Identify which cell holds the provided text, then report its [X, Y] central coordinate. 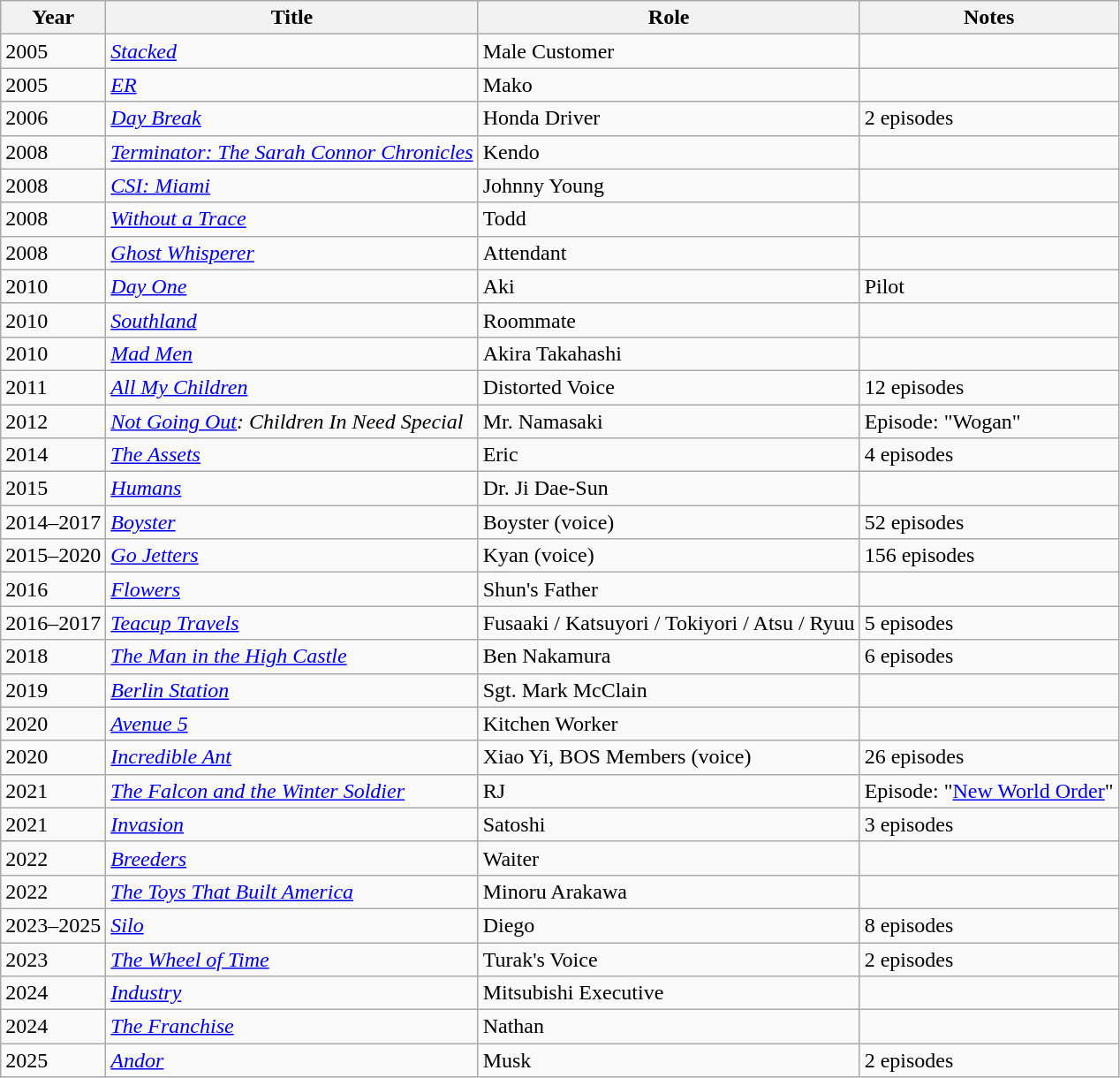
26 episodes [989, 757]
Berlin Station [291, 690]
Sgt. Mark McClain [669, 690]
Akira Takahashi [669, 353]
Eric [669, 455]
52 episodes [989, 522]
Not Going Out: Children In Need Special [291, 421]
Nathan [669, 1027]
Waiter [669, 858]
Breeders [291, 858]
156 episodes [989, 556]
Boyster [291, 522]
Mako [669, 85]
4 episodes [989, 455]
Year [53, 18]
8 episodes [989, 925]
12 episodes [989, 387]
The Man in the High Castle [291, 657]
2016 [53, 589]
Stacked [291, 51]
2018 [53, 657]
2006 [53, 118]
Todd [669, 219]
Satoshi [669, 824]
CSI: Miami [291, 186]
5 episodes [989, 623]
Mitsubishi Executive [669, 993]
Role [669, 18]
Mr. Namasaki [669, 421]
2023–2025 [53, 925]
Aki [669, 286]
The Falcon and the Winter Soldier [291, 791]
Diego [669, 925]
6 episodes [989, 657]
Teacup Travels [291, 623]
Go Jetters [291, 556]
Industry [291, 993]
Flowers [291, 589]
Episode: "New World Order" [989, 791]
Humans [291, 489]
Andor [291, 1060]
2019 [53, 690]
Xiao Yi, BOS Members (voice) [669, 757]
Pilot [989, 286]
2023 [53, 959]
Invasion [291, 824]
Roommate [669, 320]
Title [291, 18]
Silo [291, 925]
Kendo [669, 152]
2012 [53, 421]
Notes [989, 18]
2014–2017 [53, 522]
Male Customer [669, 51]
2025 [53, 1060]
Day One [291, 286]
Without a Trace [291, 219]
Johnny Young [669, 186]
ER [291, 85]
2015 [53, 489]
Honda Driver [669, 118]
Mad Men [291, 353]
Dr. Ji Dae-Sun [669, 489]
Musk [669, 1060]
Southland [291, 320]
RJ [669, 791]
The Wheel of Time [291, 959]
Ben Nakamura [669, 657]
Kyan (voice) [669, 556]
Distorted Voice [669, 387]
2015–2020 [53, 556]
2014 [53, 455]
Kitchen Worker [669, 724]
Episode: "Wogan" [989, 421]
Turak's Voice [669, 959]
Shun's Father [669, 589]
2011 [53, 387]
Day Break [291, 118]
All My Children [291, 387]
The Assets [291, 455]
Avenue 5 [291, 724]
Minoru Arakawa [669, 892]
2016–2017 [53, 623]
Terminator: The Sarah Connor Chronicles [291, 152]
Boyster (voice) [669, 522]
Attendant [669, 253]
The Franchise [291, 1027]
The Toys That Built America [291, 892]
Ghost Whisperer [291, 253]
3 episodes [989, 824]
Fusaaki / Katsuyori / Tokiyori / Atsu / Ryuu [669, 623]
Incredible Ant [291, 757]
